Determine the [X, Y] coordinate at the center of the cell enclosing the given text.  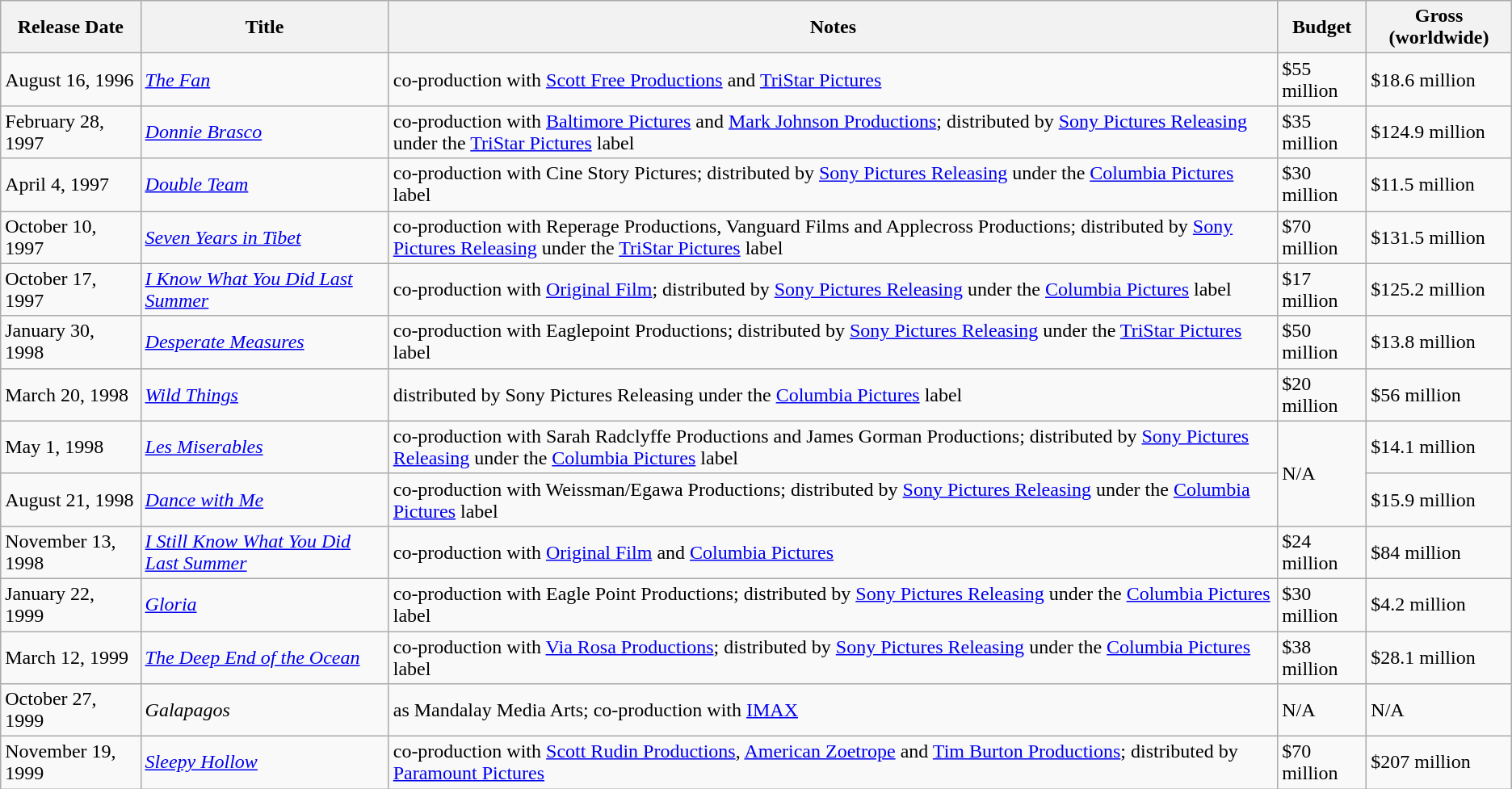
Gross (worldwide) [1439, 27]
co-production with Original Film; distributed by Sony Pictures Releasing under the Columbia Pictures label [833, 289]
$207 million [1439, 762]
$125.2 million [1439, 289]
co-production with Via Rosa Productions; distributed by Sony Pictures Releasing under the Columbia Pictures label [833, 657]
The Fan [265, 79]
co-production with Eaglepoint Productions; distributed by Sony Pictures Releasing under the TriStar Pictures label [833, 342]
$11.5 million [1439, 184]
March 20, 1998 [71, 394]
$4.2 million [1439, 604]
April 4, 1997 [71, 184]
$14.1 million [1439, 447]
Double Team [265, 184]
Release Date [71, 27]
November 19, 1999 [71, 762]
$18.6 million [1439, 79]
Wild Things [265, 394]
August 16, 1996 [71, 79]
May 1, 1998 [71, 447]
$84 million [1439, 552]
The Deep End of the Ocean [265, 657]
$131.5 million [1439, 237]
co-production with Original Film and Columbia Pictures [833, 552]
$24 million [1322, 552]
$56 million [1439, 394]
co-production with Baltimore Pictures and Mark Johnson Productions; distributed by Sony Pictures Releasing under the TriStar Pictures label [833, 132]
co-production with Scott Rudin Productions, American Zoetrope and Tim Burton Productions; distributed by Paramount Pictures [833, 762]
$20 million [1322, 394]
$13.8 million [1439, 342]
Sleepy Hollow [265, 762]
August 21, 1998 [71, 499]
Budget [1322, 27]
Donnie Brasco [265, 132]
$28.1 million [1439, 657]
November 13, 1998 [71, 552]
$50 million [1322, 342]
$38 million [1322, 657]
co-production with Weissman/Egawa Productions; distributed by Sony Pictures Releasing under the Columbia Pictures label [833, 499]
Dance with Me [265, 499]
I Know What You Did Last Summer [265, 289]
$35 million [1322, 132]
co-production with Sarah Radclyffe Productions and James Gorman Productions; distributed by Sony Pictures Releasing under the Columbia Pictures label [833, 447]
February 28, 1997 [71, 132]
January 30, 1998 [71, 342]
$17 million [1322, 289]
October 17, 1997 [71, 289]
$124.9 million [1439, 132]
I Still Know What You Did Last Summer [265, 552]
Galapagos [265, 711]
October 10, 1997 [71, 237]
Title [265, 27]
March 12, 1999 [71, 657]
October 27, 1999 [71, 711]
Notes [833, 27]
Les Miserables [265, 447]
Desperate Measures [265, 342]
co-production with Scott Free Productions and TriStar Pictures [833, 79]
distributed by Sony Pictures Releasing under the Columbia Pictures label [833, 394]
Gloria [265, 604]
as Mandalay Media Arts; co-production with IMAX [833, 711]
January 22, 1999 [71, 604]
$15.9 million [1439, 499]
co-production with Eagle Point Productions; distributed by Sony Pictures Releasing under the Columbia Pictures label [833, 604]
Seven Years in Tibet [265, 237]
$55 million [1322, 79]
co-production with Cine Story Pictures; distributed by Sony Pictures Releasing under the Columbia Pictures label [833, 184]
